Return the [X, Y] coordinate for the center point of the cell that contains the specified text.  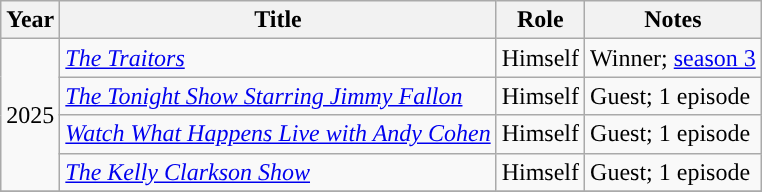
The Kelly Clarkson Show [278, 172]
Role [540, 20]
The Tonight Show Starring Jimmy Fallon [278, 96]
Year [30, 20]
2025 [30, 115]
The Traitors [278, 58]
Winner; season 3 [674, 58]
Notes [674, 20]
Title [278, 20]
Watch What Happens Live with Andy Cohen [278, 134]
